Capture the cell that displays the provided text and extract its (X, Y) central coordinate. 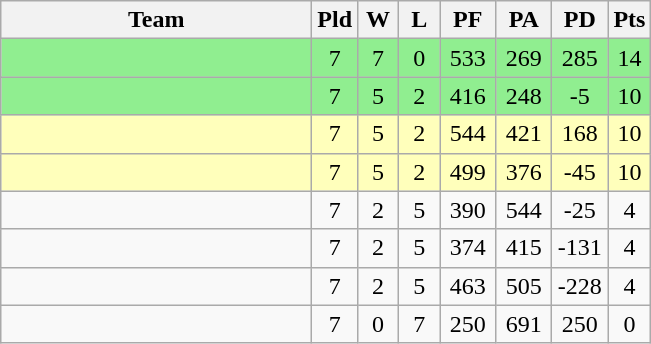
-5 (580, 96)
Team (156, 20)
499 (468, 172)
14 (630, 58)
-228 (580, 286)
390 (468, 210)
W (378, 20)
533 (468, 58)
248 (524, 96)
PA (524, 20)
-25 (580, 210)
463 (468, 286)
Pld (335, 20)
-131 (580, 248)
691 (524, 324)
PF (468, 20)
168 (580, 134)
376 (524, 172)
421 (524, 134)
415 (524, 248)
Pts (630, 20)
PD (580, 20)
L (420, 20)
285 (580, 58)
416 (468, 96)
269 (524, 58)
-45 (580, 172)
374 (468, 248)
505 (524, 286)
